Detect which cell encompasses the target text, then output its [X, Y] center coordinate. 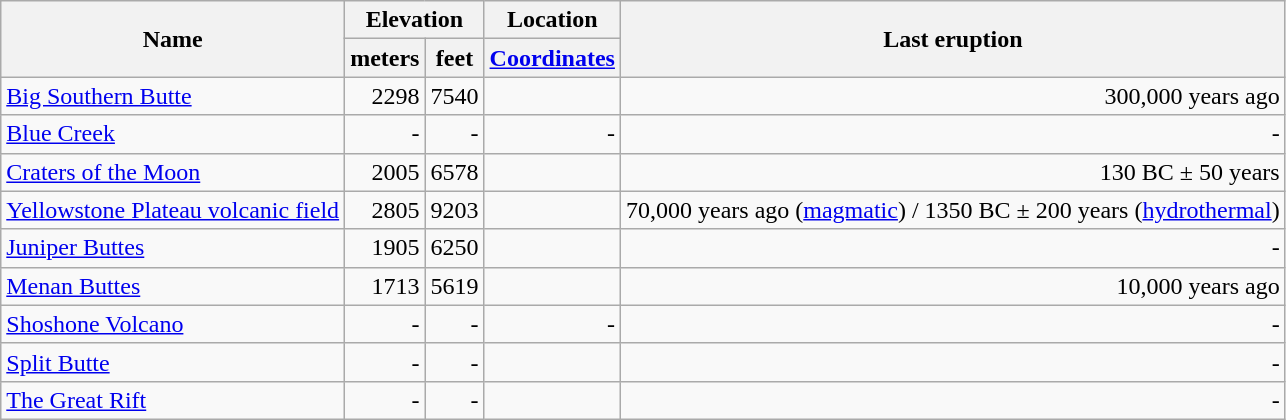
Big Southern Butte [173, 96]
7540 [454, 96]
Blue Creek [173, 134]
meters [385, 58]
2005 [385, 172]
Juniper Buttes [173, 248]
Location [552, 20]
70,000 years ago (magmatic) / 1350 BC ± 200 years (hydrothermal) [952, 210]
Yellowstone Plateau volcanic field [173, 210]
Last eruption [952, 39]
5619 [454, 286]
2298 [385, 96]
Shoshone Volcano [173, 324]
6250 [454, 248]
6578 [454, 172]
Split Butte [173, 362]
9203 [454, 210]
The Great Rift [173, 400]
2805 [385, 210]
300,000 years ago [952, 96]
Craters of the Moon [173, 172]
Name [173, 39]
130 BC ± 50 years [952, 172]
1905 [385, 248]
feet [454, 58]
1713 [385, 286]
10,000 years ago [952, 286]
Menan Buttes [173, 286]
Elevation [414, 20]
Coordinates [552, 58]
